Return the (X, Y) coordinate for the center point of the cell that contains the specified text.  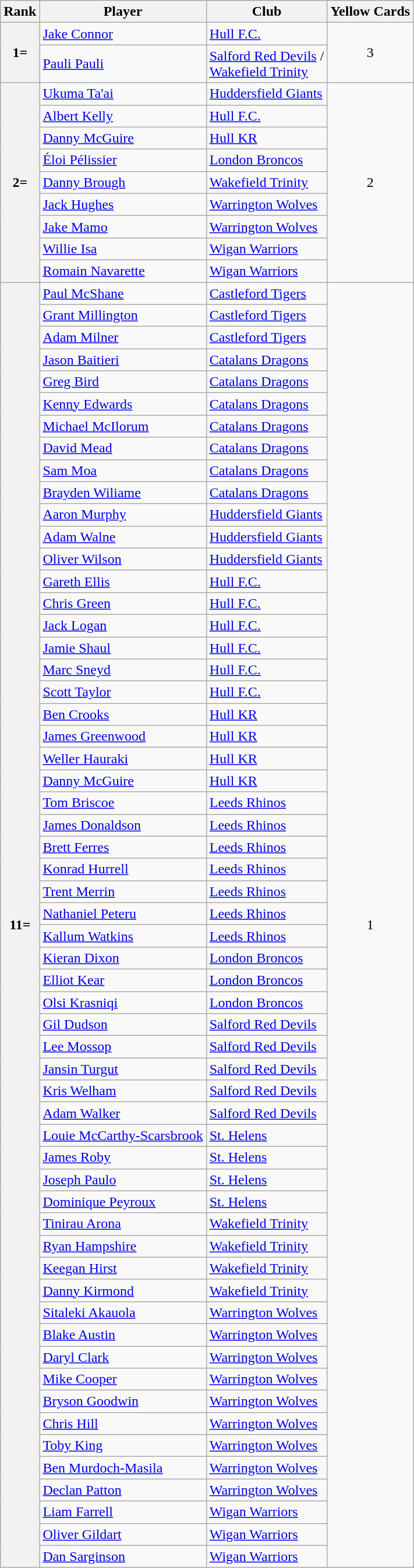
James Roby (123, 1158)
Tinirau Arona (123, 1224)
Adam Milner (123, 338)
Scott Taylor (123, 692)
Adam Walker (123, 1113)
Albert Kelly (123, 116)
Yellow Cards (370, 12)
1 (370, 925)
Elliot Kear (123, 980)
Gil Dudson (123, 1025)
3 (370, 52)
David Mead (123, 448)
Kris Welham (123, 1091)
Club (267, 12)
Romain Navarette (123, 271)
Kieran Dixon (123, 958)
Sitaleki Akauola (123, 1312)
Blake Austin (123, 1335)
Chris Green (123, 603)
Kenny Edwards (123, 404)
Trent Merrin (123, 891)
Dan Sarginson (123, 1556)
Aaron Murphy (123, 515)
Jack Logan (123, 625)
Olsi Krasniqi (123, 1002)
Jake Mamo (123, 226)
11= (20, 925)
Dominique Peyroux (123, 1202)
Grant Millington (123, 316)
Willie Isa (123, 249)
Pauli Pauli (123, 64)
Keegan Hirst (123, 1268)
Lee Mossop (123, 1047)
Ukuma Ta'ai (123, 94)
Weller Hauraki (123, 759)
Rank (20, 12)
2= (20, 183)
James Donaldson (123, 825)
Ryan Hampshire (123, 1246)
Gareth Ellis (123, 581)
Oliver Wilson (123, 559)
Toby King (123, 1446)
Joseph Paulo (123, 1180)
Chris Hill (123, 1424)
Salford Red Devils / Wakefield Trinity (267, 64)
Brett Ferres (123, 847)
Jamie Shaul (123, 648)
James Greenwood (123, 737)
Ben Murdoch-Masila (123, 1468)
Louie McCarthy-Scarsbrook (123, 1135)
Michael McIlorum (123, 426)
Declan Patton (123, 1490)
Paul McShane (123, 293)
Marc Sneyd (123, 670)
Daryl Clark (123, 1357)
Éloi Pélissier (123, 160)
Jack Hughes (123, 204)
Tom Briscoe (123, 803)
Jansin Turgut (123, 1069)
Ben Crooks (123, 714)
Liam Farrell (123, 1512)
Brayden Wiliame (123, 493)
Player (123, 12)
Nathaniel Peteru (123, 914)
Adam Walne (123, 537)
Konrad Hurrell (123, 869)
1= (20, 52)
Jake Connor (123, 34)
Mike Cooper (123, 1379)
Oliver Gildart (123, 1534)
Greg Bird (123, 382)
Danny Brough (123, 182)
Jason Baitieri (123, 360)
Sam Moa (123, 470)
Danny Kirmond (123, 1290)
Bryson Goodwin (123, 1401)
Kallum Watkins (123, 936)
2 (370, 183)
